Output the (X, Y) coordinate of the center of the cell containing the given text.  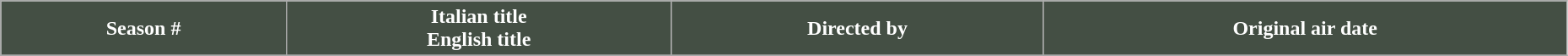
Directed by (857, 29)
Original air date (1305, 29)
Season # (143, 29)
Italian titleEnglish title (478, 29)
